Output the (x, y) coordinate of the center of the cell containing the given text.  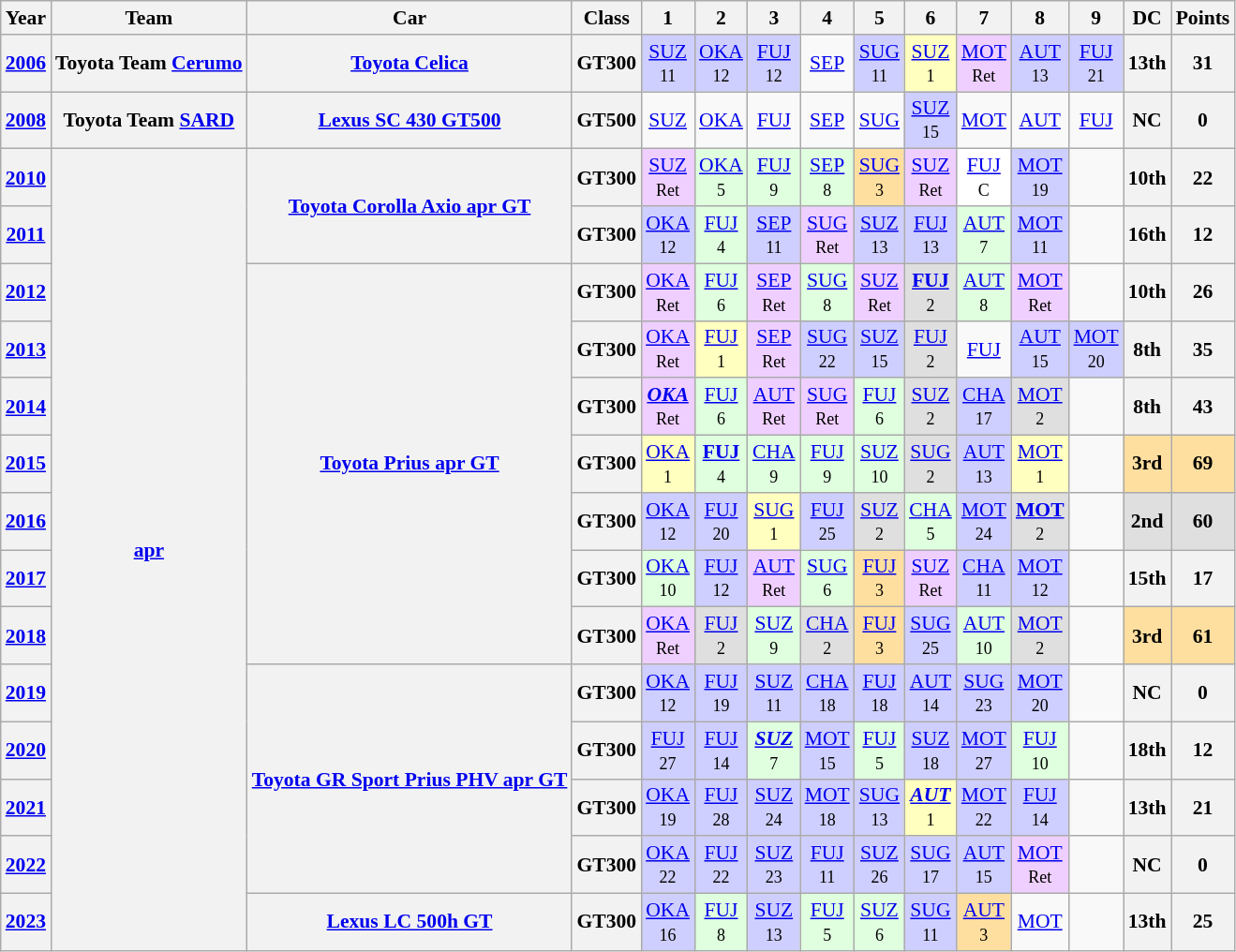
SUG13 (879, 808)
OKA10 (667, 579)
2022 (26, 866)
SUG1 (774, 521)
AUT8 (984, 292)
SUZ9 (774, 635)
Lexus LC 500h GT (410, 922)
FUJ28 (722, 808)
2006 (26, 64)
apr (149, 550)
2023 (26, 922)
31 (1203, 64)
FUJC (984, 178)
SUZ1 (931, 64)
16th (1147, 234)
3 (774, 18)
MOT11 (1040, 234)
SUG17 (931, 866)
8 (1040, 18)
5 (879, 18)
18th (1147, 750)
AUT1 (931, 808)
FUJ13 (931, 234)
Points (1203, 18)
2020 (26, 750)
4 (827, 18)
FUJ8 (722, 922)
CHA2 (827, 635)
SUG22 (827, 349)
AUT10 (984, 635)
OKA1 (667, 465)
OKA16 (667, 922)
MOT18 (827, 808)
DC (1147, 18)
2021 (26, 808)
MOT19 (1040, 178)
Toyota Team Cerumo (149, 64)
SUG25 (931, 635)
SUG6 (827, 579)
Toyota Team SARD (149, 120)
AUT (1040, 120)
2017 (26, 579)
Toyota GR Sport Prius PHV apr GT (410, 779)
SUZ (667, 120)
SUZ24 (774, 808)
FUJ20 (722, 521)
FUJ27 (667, 750)
FUJ10 (1040, 750)
2008 (26, 120)
26 (1203, 292)
61 (1203, 635)
SUZ6 (879, 922)
SUZ18 (931, 750)
CHA17 (984, 407)
Toyota Celica (410, 64)
SUG8 (827, 292)
SUZ23 (774, 866)
GT500 (606, 120)
CHA11 (984, 579)
2014 (26, 407)
CHA9 (774, 465)
1 (667, 18)
AUT3 (984, 922)
Class (606, 18)
2016 (26, 521)
2018 (26, 635)
MOT15 (827, 750)
SUG2 (931, 465)
2 (722, 18)
2010 (26, 178)
OKA22 (667, 866)
69 (1203, 465)
60 (1203, 521)
2019 (26, 693)
FUJ19 (722, 693)
Car (410, 18)
MOT22 (984, 808)
9 (1096, 18)
17 (1203, 579)
35 (1203, 349)
AUT7 (984, 234)
SUG3 (879, 178)
2013 (26, 349)
2015 (26, 465)
FUJ21 (1096, 64)
FUJ25 (827, 521)
SEP8 (827, 178)
CHA18 (827, 693)
OKA5 (722, 178)
15th (1147, 579)
25 (1203, 922)
MOT12 (1040, 579)
SUG (879, 120)
SUG23 (984, 693)
MOT27 (984, 750)
Team (149, 18)
43 (1203, 407)
2nd (1147, 521)
OKA19 (667, 808)
FUJ1 (722, 349)
2011 (26, 234)
Year (26, 18)
FUJ22 (722, 866)
Lexus SC 430 GT500 (410, 120)
MOT24 (984, 521)
Toyota Prius apr GT (410, 464)
AUT14 (931, 693)
Toyota Corolla Axio apr GT (410, 206)
FUJ18 (879, 693)
MOT1 (1040, 465)
OKA (722, 120)
21 (1203, 808)
6 (931, 18)
SUZ7 (774, 750)
2012 (26, 292)
22 (1203, 178)
SUZ26 (879, 866)
FUJ11 (827, 866)
7 (984, 18)
CHA5 (931, 521)
SEP11 (774, 234)
SUZ10 (879, 465)
